Determine the (X, Y) coordinate at the center of the cell enclosing the given text.  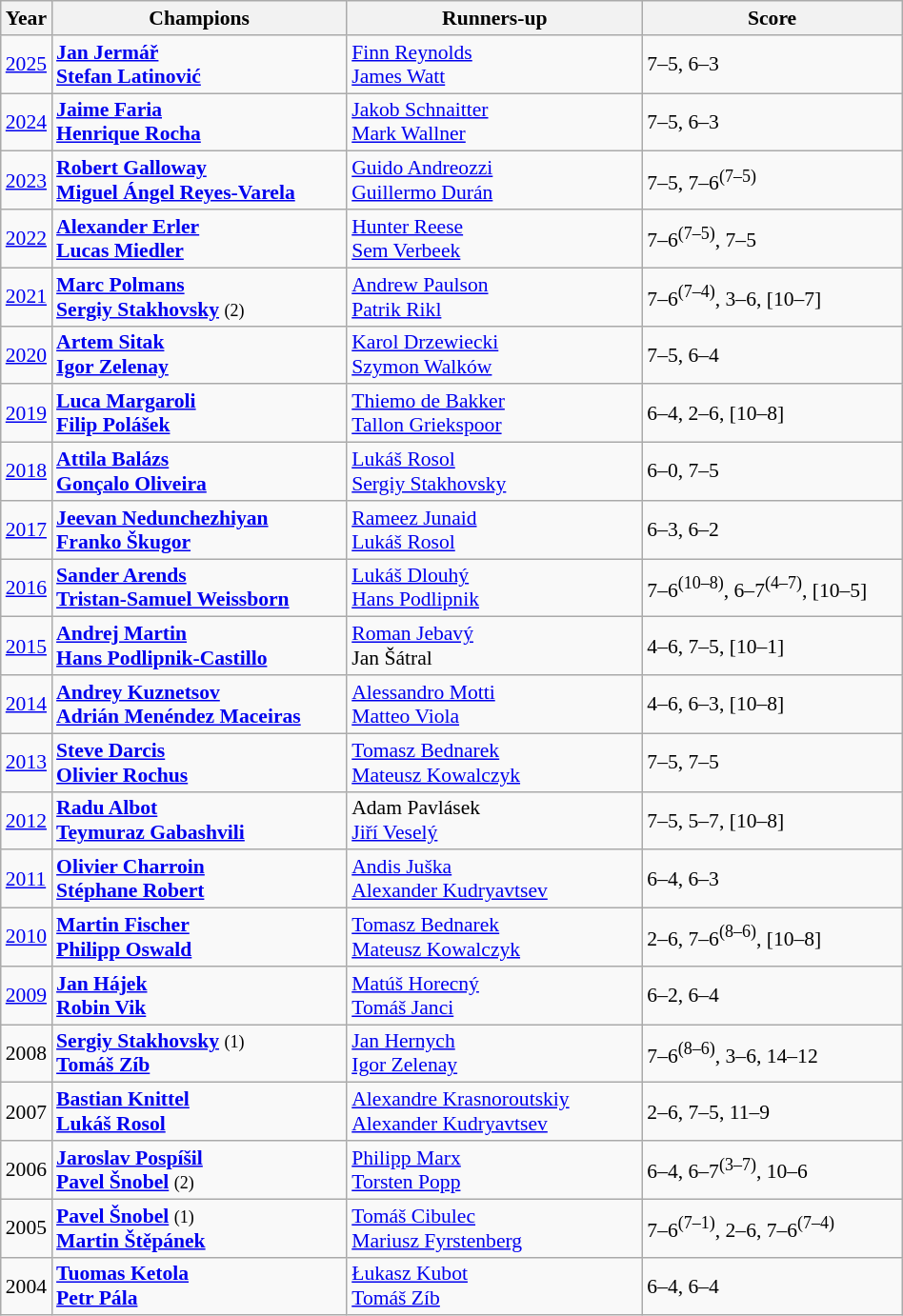
2007 (27, 1112)
Attila Balázs Gonçalo Oliveira (199, 472)
Score (772, 18)
2016 (27, 588)
4–6, 7–5, [10–1] (772, 646)
Pavel Šnobel (1) Martin Štěpánek (199, 1228)
Roman Jebavý Jan Šátral (494, 646)
Tomáš Cibulec Mariusz Fyrstenberg (494, 1228)
Jeevan Nedunchezhiyan Franko Škugor (199, 529)
2018 (27, 472)
2004 (27, 1286)
Łukasz Kubot Tomáš Zíb (494, 1286)
7–6(7–5), 7–5 (772, 238)
2019 (27, 413)
6–4, 6–4 (772, 1286)
Guido Andreozzi Guillermo Durán (494, 181)
Steve Darcis Olivier Rochus (199, 762)
2–6, 7–5, 11–9 (772, 1112)
2022 (27, 238)
2009 (27, 996)
Bastian Knittel Lukáš Rosol (199, 1112)
Jan Jermář Stefan Latinović (199, 65)
2006 (27, 1169)
Sergiy Stakhovsky (1) Tomáš Zíb (199, 1053)
2025 (27, 65)
Alexandre Krasnoroutskiy Alexander Kudryavtsev (494, 1112)
4–6, 6–3, [10–8] (772, 705)
Andrey Kuznetsov Adrián Menéndez Maceiras (199, 705)
2012 (27, 821)
7–6(8–6), 3–6, 14–12 (772, 1053)
Andrej Martin Hans Podlipnik-Castillo (199, 646)
7–6(7–4), 3–6, [10–7] (772, 297)
Andis Juška Alexander Kudryavtsev (494, 880)
Runners-up (494, 18)
6–2, 6–4 (772, 996)
7–6(7–1), 2–6, 7–6(7–4) (772, 1228)
Martin Fischer Philipp Oswald (199, 937)
Artem Sitak Igor Zelenay (199, 354)
Tuomas Ketola Petr Pála (199, 1286)
Robert Galloway Miguel Ángel Reyes-Varela (199, 181)
2015 (27, 646)
Lukáš Dlouhý Hans Podlipnik (494, 588)
7–6(10–8), 6–7(4–7), [10–5] (772, 588)
2013 (27, 762)
Year (27, 18)
2–6, 7–6(8–6), [10–8] (772, 937)
6–3, 6–2 (772, 529)
2021 (27, 297)
6–0, 7–5 (772, 472)
Jakob Schnaitter Mark Wallner (494, 122)
Olivier Charroin Stéphane Robert (199, 880)
Jan Hernych Igor Zelenay (494, 1053)
6–4, 6–3 (772, 880)
Sander Arends Tristan-Samuel Weissborn (199, 588)
2010 (27, 937)
Hunter Reese Sem Verbeek (494, 238)
2014 (27, 705)
2017 (27, 529)
Marc Polmans Sergiy Stakhovsky (2) (199, 297)
7–5, 7–5 (772, 762)
7–5, 6–4 (772, 354)
6–4, 6–7(3–7), 10–6 (772, 1169)
2024 (27, 122)
Philipp Marx Torsten Popp (494, 1169)
Radu Albot Teymuraz Gabashvili (199, 821)
Alessandro Motti Matteo Viola (494, 705)
Andrew Paulson Patrik Rikl (494, 297)
2005 (27, 1228)
7–5, 5–7, [10–8] (772, 821)
Jaroslav Pospíšil Pavel Šnobel (2) (199, 1169)
Champions (199, 18)
Alexander Erler Lucas Miedler (199, 238)
Matúš Horecný Tomáš Janci (494, 996)
Adam Pavlásek Jiří Veselý (494, 821)
Rameez Junaid Lukáš Rosol (494, 529)
7–5, 7–6(7–5) (772, 181)
Finn Reynolds James Watt (494, 65)
6–4, 2–6, [10–8] (772, 413)
2020 (27, 354)
Jan Hájek Robin Vik (199, 996)
Thiemo de Bakker Tallon Griekspoor (494, 413)
2008 (27, 1053)
Karol Drzewiecki Szymon Walków (494, 354)
2011 (27, 880)
Luca Margaroli Filip Polášek (199, 413)
Lukáš Rosol Sergiy Stakhovsky (494, 472)
Jaime Faria Henrique Rocha (199, 122)
2023 (27, 181)
